Pinpoint the cell where the given text exists, returning its [X, Y] midpoint coordinate. 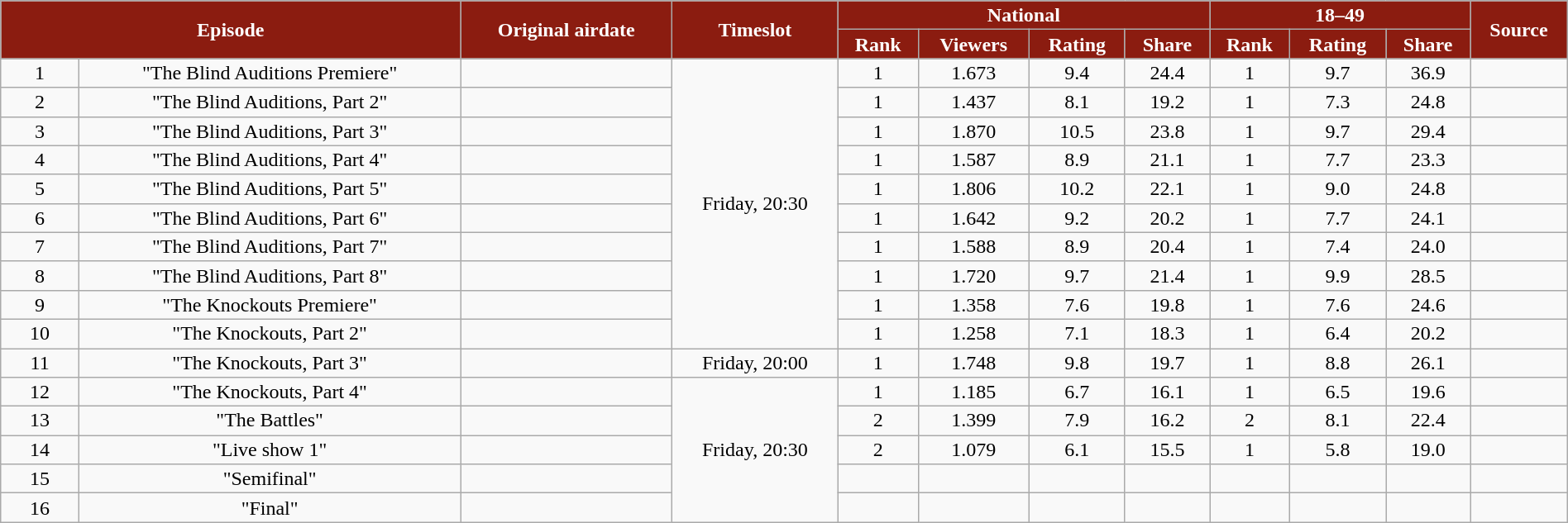
26.1 [1428, 364]
5 [40, 188]
22.1 [1167, 188]
23.8 [1167, 131]
"The Blind Auditions, Part 6" [270, 218]
"The Blind Auditions, Part 5" [270, 188]
1.748 [973, 364]
1.399 [973, 421]
18.3 [1167, 334]
29.4 [1428, 131]
36.9 [1428, 73]
"Semifinal" [270, 479]
1.358 [973, 304]
1.870 [973, 131]
9.2 [1077, 218]
7 [40, 246]
7.1 [1077, 334]
21.1 [1167, 160]
6.4 [1337, 334]
"The Blind Auditions Premiere" [270, 73]
9.8 [1077, 364]
19.0 [1428, 449]
10.5 [1077, 131]
"Live show 1" [270, 449]
1.079 [973, 449]
9.9 [1337, 276]
8 [40, 276]
1.185 [973, 392]
"The Blind Auditions, Part 2" [270, 102]
"The Knockouts Premiere" [270, 304]
9.0 [1337, 188]
12 [40, 392]
"The Blind Auditions, Part 4" [270, 160]
1.588 [973, 246]
"The Blind Auditions, Part 3" [270, 131]
Episode [231, 30]
24.1 [1428, 218]
1.720 [973, 276]
20.4 [1167, 246]
24.4 [1167, 73]
"The Battles" [270, 421]
24.0 [1428, 246]
National [1024, 15]
Source [1519, 30]
7.3 [1337, 102]
"The Knockouts, Part 2" [270, 334]
1.673 [973, 73]
19.6 [1428, 392]
15 [40, 479]
28.5 [1428, 276]
16 [40, 507]
14 [40, 449]
"The Blind Auditions, Part 7" [270, 246]
1.437 [973, 102]
10 [40, 334]
8.8 [1337, 364]
16.1 [1167, 392]
Viewers [973, 45]
1.587 [973, 160]
24.6 [1428, 304]
23.3 [1428, 160]
13 [40, 421]
19.2 [1167, 102]
16.2 [1167, 421]
19.8 [1167, 304]
18–49 [1340, 15]
21.4 [1167, 276]
6.5 [1337, 392]
9.4 [1077, 73]
6.7 [1077, 392]
"Final" [270, 507]
6.1 [1077, 449]
19.7 [1167, 364]
"The Blind Auditions, Part 8" [270, 276]
11 [40, 364]
6 [40, 218]
1.642 [973, 218]
1.258 [973, 334]
1.806 [973, 188]
Original airdate [566, 30]
"The Knockouts, Part 3" [270, 364]
15.5 [1167, 449]
3 [40, 131]
4 [40, 160]
7.9 [1077, 421]
10.2 [1077, 188]
Timeslot [756, 30]
"The Knockouts, Part 4" [270, 392]
Friday, 20:00 [756, 364]
9 [40, 304]
22.4 [1428, 421]
5.8 [1337, 449]
7.4 [1337, 246]
